From the cell containing the given text, extract its center point as [x, y] coordinate. 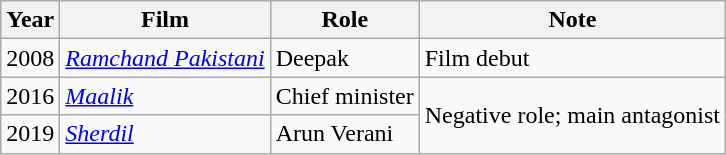
Role [344, 20]
2019 [30, 134]
Deepak [344, 58]
Note [572, 20]
Arun Verani [344, 134]
Sherdil [165, 134]
2008 [30, 58]
Film [165, 20]
2016 [30, 96]
Ramchand Pakistani [165, 58]
Negative role; main antagonist [572, 115]
Year [30, 20]
Chief minister [344, 96]
Film debut [572, 58]
Maalik [165, 96]
